Search for the cell housing the specified text and yield its [x, y] center coordinate. 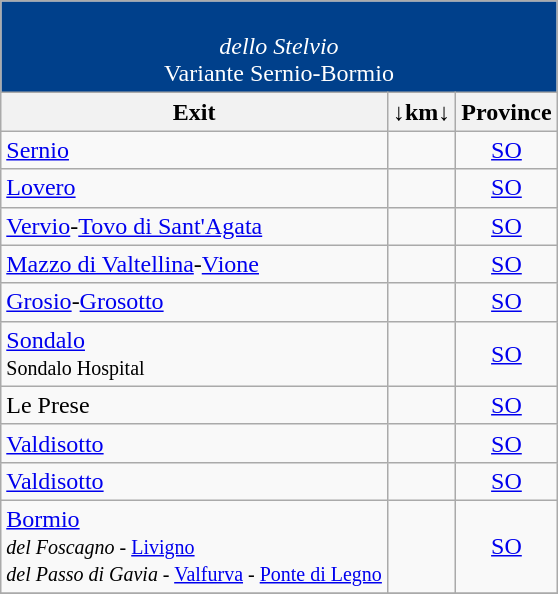
Province [506, 112]
Bormio del Foscagno - Livigno del Passo di Gavia - Valfurva - Ponte di Legno [194, 546]
Grosio-Grosotto [194, 302]
dello StelvioVariante Sernio-Bormio [279, 47]
Sernio [194, 150]
↓km↓ [421, 112]
Sondalo Sondalo Hospital [194, 354]
Le Prese [194, 405]
Exit [194, 112]
Mazzo di Valtellina-Vione [194, 264]
Lovero [194, 188]
Vervio-Tovo di Sant'Agata [194, 226]
